Determine the (x, y) coordinate at the center of the cell enclosing the given text.  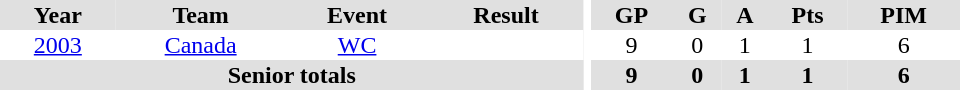
Senior totals (292, 75)
G (698, 15)
Year (58, 15)
Canada (201, 45)
Team (201, 15)
WC (358, 45)
A (745, 15)
Pts (808, 15)
2003 (58, 45)
GP (631, 15)
Event (358, 15)
PIM (904, 15)
Result (506, 15)
